Pinpoint the cell where the given text exists, returning its [X, Y] midpoint coordinate. 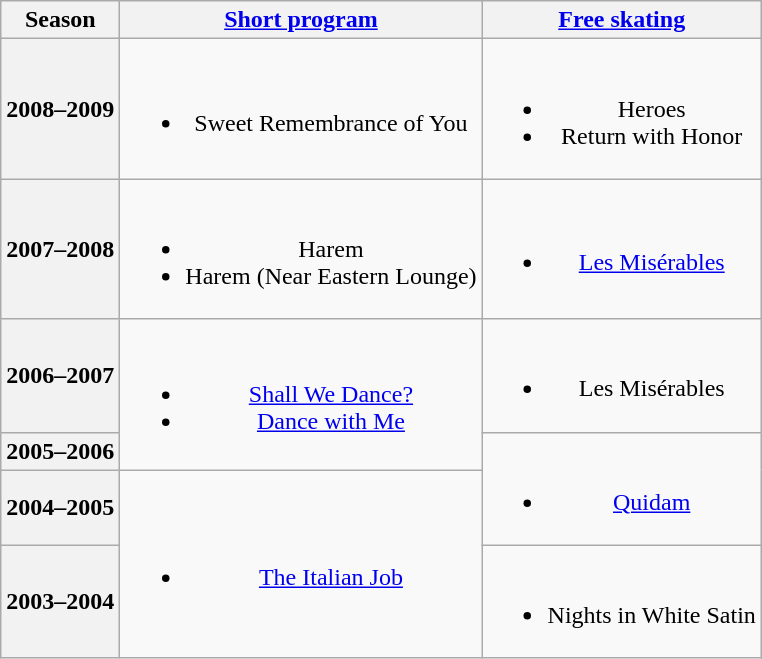
2006–2007 [60, 376]
2007–2008 [60, 249]
2003–2004 [60, 602]
Nights in White Satin [622, 602]
The Italian Job [301, 564]
2004–2005 [60, 508]
Sweet Remembrance of You [301, 109]
Quidam [622, 488]
Free skating [622, 20]
Shall We Dance?Dance with Me [301, 394]
Heroes Return with Honor [622, 109]
2008–2009 [60, 109]
Season [60, 20]
Short program [301, 20]
Harem Harem (Near Eastern Lounge) [301, 249]
2005–2006 [60, 451]
